Locate the cell with the specified text and output its (X, Y) center coordinate. 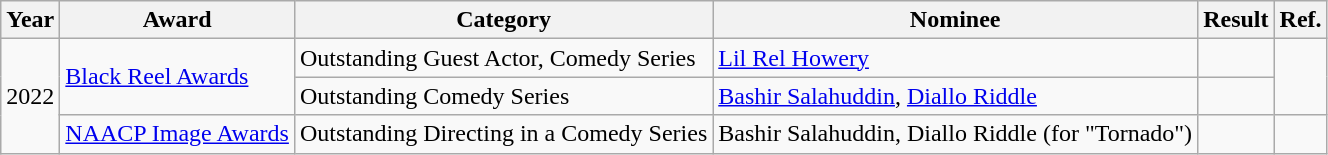
Outstanding Directing in a Comedy Series (503, 134)
Outstanding Comedy Series (503, 96)
Lil Rel Howery (956, 58)
Result (1236, 20)
Category (503, 20)
Outstanding Guest Actor, Comedy Series (503, 58)
Ref. (1300, 20)
Award (178, 20)
Nominee (956, 20)
Year (30, 20)
2022 (30, 96)
NAACP Image Awards (178, 134)
Black Reel Awards (178, 77)
Bashir Salahuddin, Diallo Riddle (for "Tornado") (956, 134)
Bashir Salahuddin, Diallo Riddle (956, 96)
